Capture the cell that displays the provided text and extract its [x, y] central coordinate. 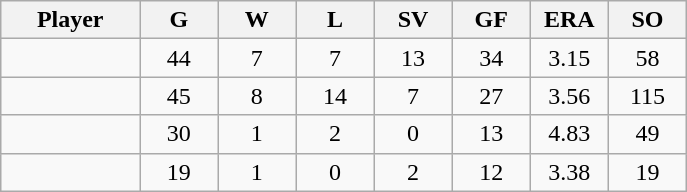
SO [647, 20]
49 [647, 134]
34 [491, 58]
3.15 [569, 58]
58 [647, 58]
GF [491, 20]
W [257, 20]
14 [335, 96]
3.56 [569, 96]
8 [257, 96]
G [179, 20]
SV [413, 20]
ERA [569, 20]
27 [491, 96]
30 [179, 134]
44 [179, 58]
L [335, 20]
45 [179, 96]
3.38 [569, 172]
115 [647, 96]
4.83 [569, 134]
12 [491, 172]
Player [70, 20]
